Return the [x, y] coordinate for the center point of the cell that contains the specified text.  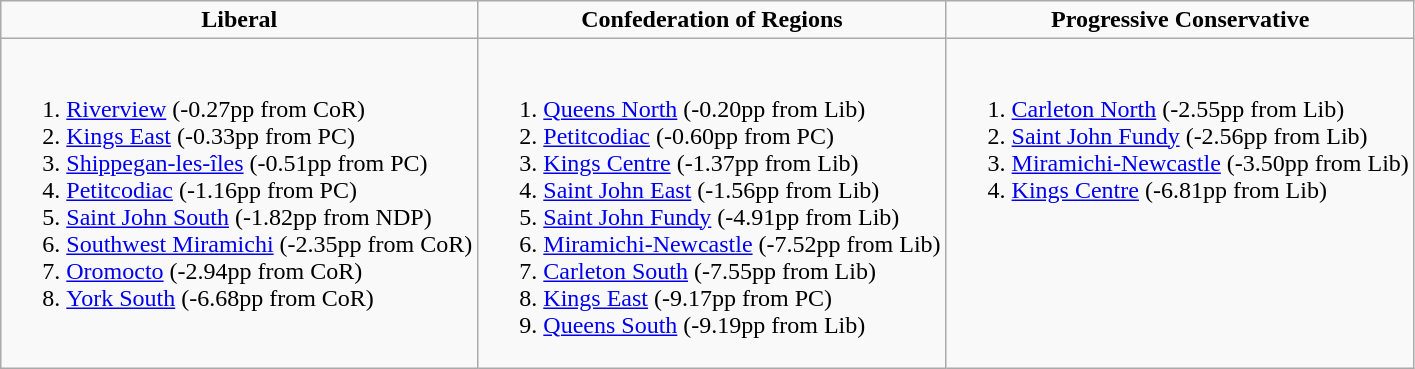
Progressive Conservative [1180, 20]
Confederation of Regions [712, 20]
Carleton North (-2.55pp from Lib)Saint John Fundy (-2.56pp from Lib)Miramichi-Newcastle (-3.50pp from Lib)Kings Centre (-6.81pp from Lib) [1180, 204]
Liberal [240, 20]
